From the cell containing the given text, extract its center point as [x, y] coordinate. 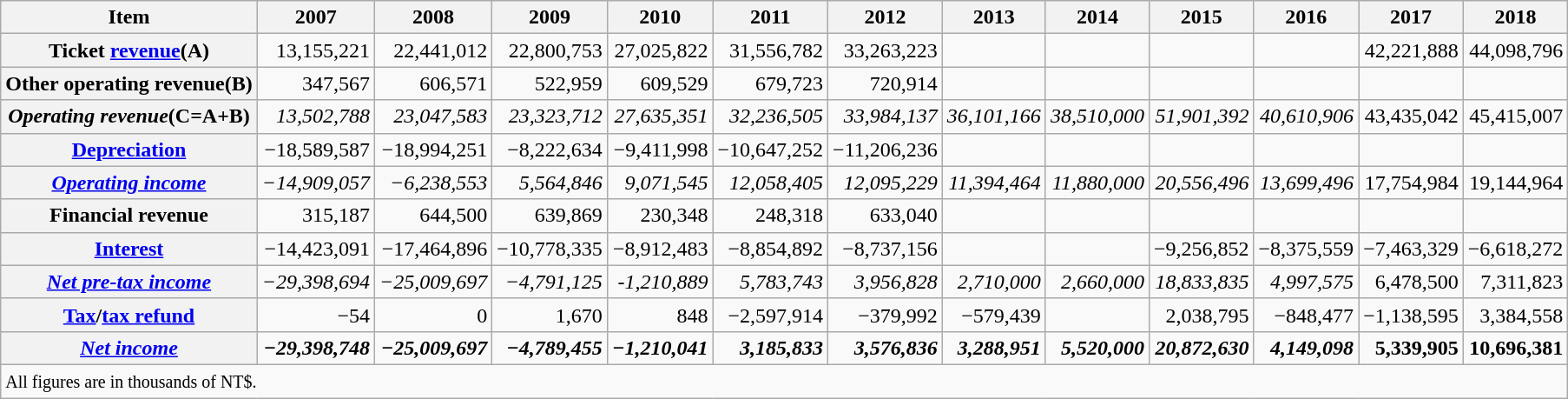
11,880,000 [1097, 183]
9,071,545 [660, 183]
12,095,229 [886, 183]
2016 [1306, 17]
23,047,583 [432, 116]
609,529 [660, 83]
−29,398,748 [316, 348]
13,155,221 [316, 50]
−4,789,455 [550, 348]
Item [128, 17]
2009 [550, 17]
5,339,905 [1412, 348]
−18,994,251 [432, 150]
−7,463,329 [1412, 249]
33,263,223 [886, 50]
0 [432, 315]
31,556,782 [771, 50]
3,288,951 [993, 348]
2,038,795 [1202, 315]
33,984,137 [886, 116]
19,144,964 [1516, 183]
315,187 [316, 216]
3,956,828 [886, 282]
5,564,846 [550, 183]
−6,238,553 [432, 183]
3,185,833 [771, 348]
4,997,575 [1306, 282]
4,149,098 [1306, 348]
3,384,558 [1516, 315]
All figures are in thousands of NT$. [785, 381]
2010 [660, 17]
−4,791,125 [550, 282]
−14,909,057 [316, 183]
27,025,822 [660, 50]
−9,256,852 [1202, 249]
Operating revenue(C=A+B) [128, 116]
20,556,496 [1202, 183]
−11,206,236 [886, 150]
1,670 [550, 315]
6,478,500 [1412, 282]
−18,589,587 [316, 150]
−8,375,559 [1306, 249]
13,699,496 [1306, 183]
−6,618,272 [1516, 249]
43,435,042 [1412, 116]
5,520,000 [1097, 348]
−8,854,892 [771, 249]
−8,912,483 [660, 249]
848 [660, 315]
Depreciation [128, 150]
12,058,405 [771, 183]
−29,398,694 [316, 282]
23,323,712 [550, 116]
347,567 [316, 83]
51,901,392 [1202, 116]
2,660,000 [1097, 282]
11,394,464 [993, 183]
−9,411,998 [660, 150]
-1,210,889 [660, 282]
522,959 [550, 83]
45,415,007 [1516, 116]
−14,423,091 [316, 249]
679,723 [771, 83]
44,098,796 [1516, 50]
−8,737,156 [886, 249]
−10,647,252 [771, 150]
2014 [1097, 17]
−379,992 [886, 315]
20,872,630 [1202, 348]
2015 [1202, 17]
42,221,888 [1412, 50]
−1,210,041 [660, 348]
2017 [1412, 17]
639,869 [550, 216]
−848,477 [1306, 315]
−579,439 [993, 315]
248,318 [771, 216]
−8,222,634 [550, 150]
22,800,753 [550, 50]
Interest [128, 249]
2008 [432, 17]
230,348 [660, 216]
22,441,012 [432, 50]
Tax/tax refund [128, 315]
−2,597,914 [771, 315]
2018 [1516, 17]
−17,464,896 [432, 249]
720,914 [886, 83]
Other operating revenue(B) [128, 83]
Net income [128, 348]
2,710,000 [993, 282]
−10,778,335 [550, 249]
18,833,835 [1202, 282]
2011 [771, 17]
−54 [316, 315]
606,571 [432, 83]
Operating income [128, 183]
10,696,381 [1516, 348]
Net pre-tax income [128, 282]
27,635,351 [660, 116]
633,040 [886, 216]
Financial revenue [128, 216]
13,502,788 [316, 116]
2007 [316, 17]
3,576,836 [886, 348]
7,311,823 [1516, 282]
36,101,166 [993, 116]
2013 [993, 17]
644,500 [432, 216]
40,610,906 [1306, 116]
17,754,984 [1412, 183]
5,783,743 [771, 282]
32,236,505 [771, 116]
2012 [886, 17]
Ticket revenue(A) [128, 50]
−1,138,595 [1412, 315]
38,510,000 [1097, 116]
